Return the [x, y] coordinate for the center point of the cell that contains the specified text.  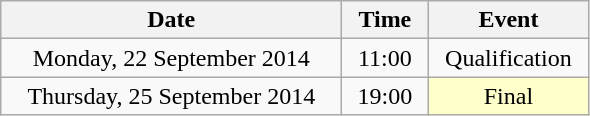
Monday, 22 September 2014 [172, 58]
Final [508, 96]
19:00 [385, 96]
Date [172, 20]
Time [385, 20]
Qualification [508, 58]
Thursday, 25 September 2014 [172, 96]
11:00 [385, 58]
Event [508, 20]
